From the cell containing the given text, extract its center point as (x, y) coordinate. 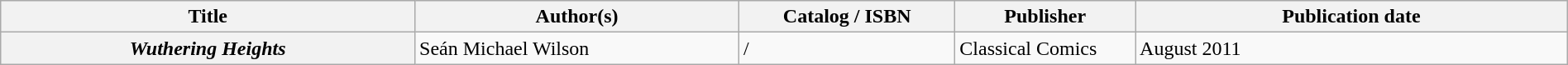
Classical Comics (1045, 48)
Wuthering Heights (208, 48)
August 2011 (1351, 48)
Publication date (1351, 17)
Publisher (1045, 17)
/ (847, 48)
Catalog / ISBN (847, 17)
Author(s) (577, 17)
Title (208, 17)
Seán Michael Wilson (577, 48)
